For the text-containing cell, return its midpoint in (x, y) coordinate format. 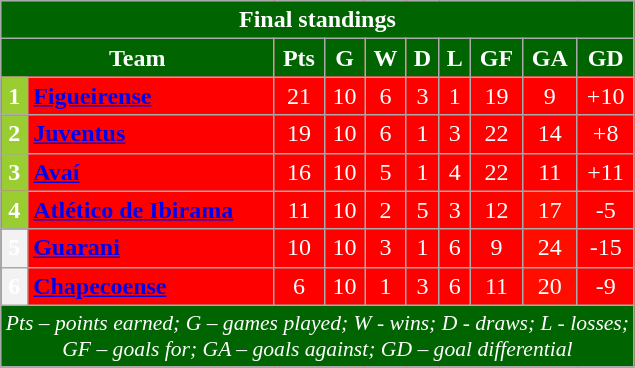
G (344, 58)
W (386, 58)
GF (497, 58)
+10 (606, 96)
21 (299, 96)
16 (299, 172)
Chapecoense (151, 286)
+11 (606, 172)
GA (550, 58)
20 (550, 286)
12 (497, 210)
Avaí (151, 172)
+8 (606, 134)
14 (550, 134)
-5 (606, 210)
L (455, 58)
GD (606, 58)
D (422, 58)
24 (550, 248)
Guarani (151, 248)
Pts – points earned; G – games played; W - wins; D - draws; L - losses;GF – goals for; GA – goals against; GD – goal differential (318, 336)
-15 (606, 248)
Figueirense (151, 96)
Team (138, 58)
Atlético de Ibirama (151, 210)
Final standings (318, 20)
17 (550, 210)
-9 (606, 286)
Juventus (151, 134)
Pts (299, 58)
